Pinpoint the cell where the given text exists, returning its (X, Y) midpoint coordinate. 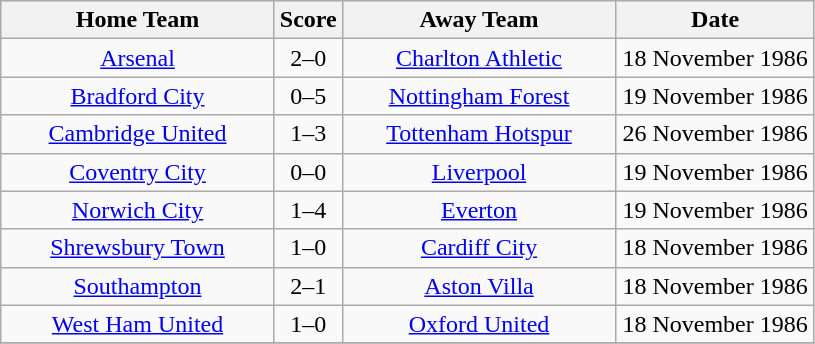
Arsenal (138, 58)
Norwich City (138, 210)
Home Team (138, 20)
Cambridge United (138, 134)
Charlton Athletic (479, 58)
Tottenham Hotspur (479, 134)
Date (716, 20)
0–5 (308, 96)
Nottingham Forest (479, 96)
2–0 (308, 58)
Score (308, 20)
1–4 (308, 210)
0–0 (308, 172)
Cardiff City (479, 248)
2–1 (308, 286)
West Ham United (138, 324)
1–3 (308, 134)
26 November 1986 (716, 134)
Shrewsbury Town (138, 248)
Coventry City (138, 172)
Aston Villa (479, 286)
Away Team (479, 20)
Oxford United (479, 324)
Bradford City (138, 96)
Everton (479, 210)
Liverpool (479, 172)
Southampton (138, 286)
